Identify which cell holds the provided text, then report its [x, y] central coordinate. 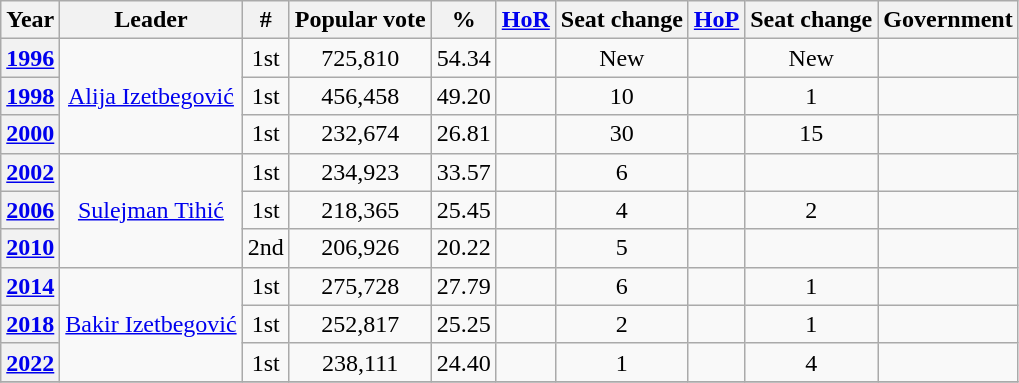
Alija Izetbegović [151, 96]
HoR [526, 20]
25.45 [464, 210]
725,810 [360, 58]
Bakir Izetbegović [151, 324]
5 [622, 248]
HoP [716, 20]
2018 [30, 324]
15 [812, 134]
30 [622, 134]
26.81 [464, 134]
33.57 [464, 172]
25.25 [464, 324]
234,923 [360, 172]
Sulejman Tihić [151, 210]
24.40 [464, 362]
1996 [30, 58]
2022 [30, 362]
2010 [30, 248]
275,728 [360, 286]
2014 [30, 286]
Year [30, 20]
206,926 [360, 248]
2006 [30, 210]
252,817 [360, 324]
20.22 [464, 248]
54.34 [464, 58]
27.79 [464, 286]
456,458 [360, 96]
10 [622, 96]
# [266, 20]
232,674 [360, 134]
238,111 [360, 362]
2nd [266, 248]
2000 [30, 134]
2002 [30, 172]
Leader [151, 20]
218,365 [360, 210]
1998 [30, 96]
Government [948, 20]
% [464, 20]
Popular vote [360, 20]
49.20 [464, 96]
